Provide the (x, y) coordinate of the cell's center where the given text is located.  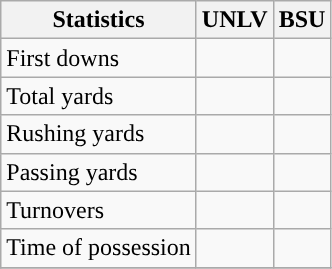
Time of possession (99, 248)
Total yards (99, 96)
Turnovers (99, 210)
Rushing yards (99, 134)
Passing yards (99, 172)
First downs (99, 58)
Statistics (99, 20)
UNLV (234, 20)
BSU (302, 20)
